Determine the (X, Y) coordinate at the center of the cell enclosing the given text.  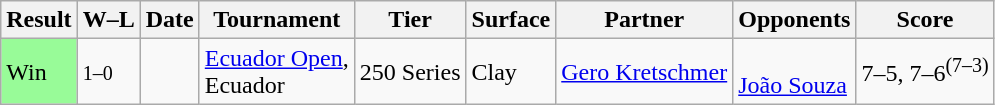
Result (39, 20)
Score (925, 20)
Win (39, 72)
Opponents (794, 20)
7–5, 7–6(7–3) (925, 72)
Partner (644, 20)
Date (170, 20)
Clay (511, 72)
João Souza (794, 72)
Gero Kretschmer (644, 72)
Ecuador Open, Ecuador (276, 72)
Tier (410, 20)
250 Series (410, 72)
1–0 (108, 72)
Surface (511, 20)
W–L (108, 20)
Tournament (276, 20)
